Output the (x, y) coordinate of the center of the cell containing the given text.  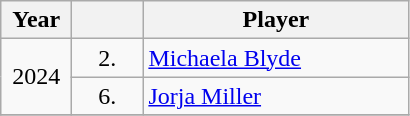
Player (276, 20)
Jorja Miller (276, 96)
6. (108, 96)
2024 (36, 77)
Year (36, 20)
Michaela Blyde (276, 58)
2. (108, 58)
